For the text-containing cell, return its midpoint in [X, Y] coordinate format. 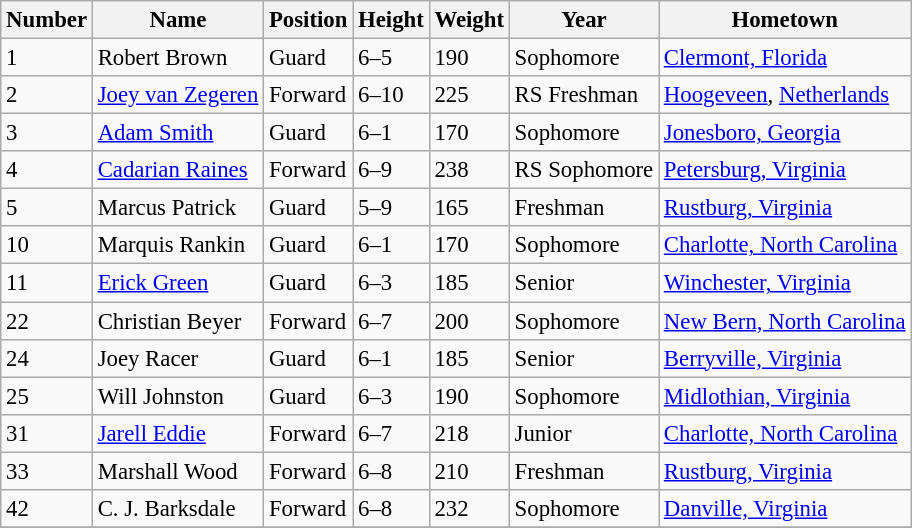
200 [469, 321]
Joey van Zegeren [178, 95]
Joey Racer [178, 358]
Winchester, Virginia [785, 283]
Erick Green [178, 283]
Cadarian Raines [178, 170]
Jonesboro, Georgia [785, 133]
Position [308, 20]
Junior [584, 433]
5–9 [391, 208]
6–5 [391, 58]
6–9 [391, 170]
Hoogeveen, Netherlands [785, 95]
3 [47, 133]
11 [47, 283]
Weight [469, 20]
C. J. Barksdale [178, 509]
Number [47, 20]
1 [47, 58]
210 [469, 471]
Will Johnston [178, 396]
22 [47, 321]
225 [469, 95]
Christian Beyer [178, 321]
RS Freshman [584, 95]
Robert Brown [178, 58]
Name [178, 20]
Year [584, 20]
25 [47, 396]
42 [47, 509]
5 [47, 208]
Hometown [785, 20]
218 [469, 433]
2 [47, 95]
RS Sophomore [584, 170]
Marshall Wood [178, 471]
31 [47, 433]
238 [469, 170]
Adam Smith [178, 133]
Petersburg, Virginia [785, 170]
Midlothian, Virginia [785, 396]
Height [391, 20]
33 [47, 471]
6–10 [391, 95]
165 [469, 208]
Berryville, Virginia [785, 358]
10 [47, 245]
Marcus Patrick [178, 208]
New Bern, North Carolina [785, 321]
4 [47, 170]
Clermont, Florida [785, 58]
Danville, Virginia [785, 509]
24 [47, 358]
232 [469, 509]
Marquis Rankin [178, 245]
Jarell Eddie [178, 433]
